Output the [X, Y] coordinate of the center of the cell containing the given text.  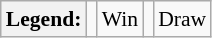
Draw [182, 19]
Win [120, 19]
Legend: [44, 19]
